Scan for the cell matching the given text and deliver its [x, y] coordinate at center. 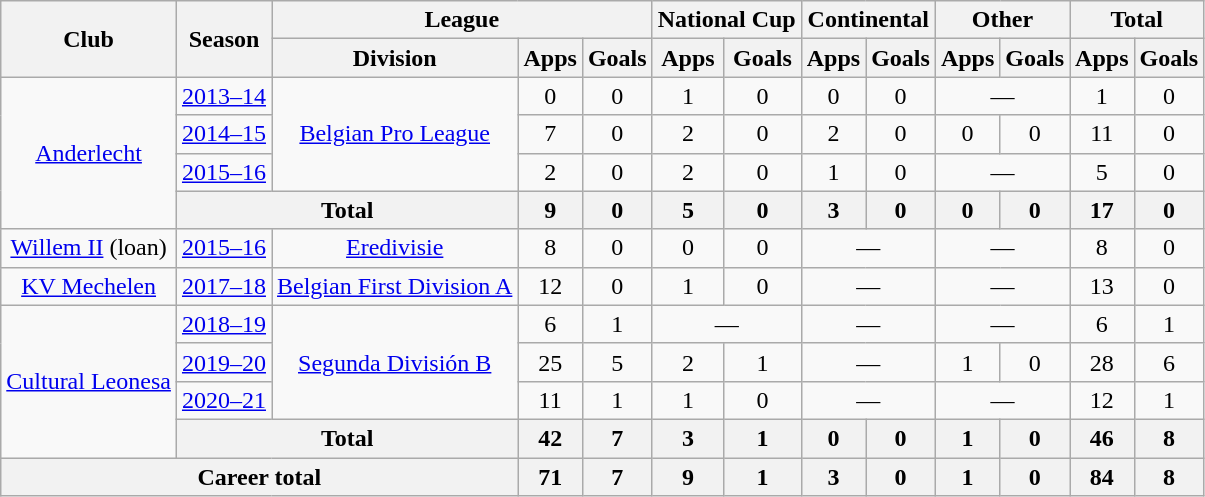
Continental [868, 20]
2017–18 [224, 286]
KV Mechelen [89, 286]
42 [550, 438]
Season [224, 39]
League [462, 20]
2018–19 [224, 324]
2019–20 [224, 362]
Division [395, 58]
Club [89, 39]
Career total [260, 477]
2020–21 [224, 400]
Other [1002, 20]
Cultural Leonesa [89, 381]
17 [1102, 210]
Willem II (loan) [89, 248]
Eredivisie [395, 248]
71 [550, 477]
13 [1102, 286]
84 [1102, 477]
Belgian Pro League [395, 134]
Segunda División B [395, 362]
Anderlecht [89, 153]
46 [1102, 438]
28 [1102, 362]
25 [550, 362]
2013–14 [224, 96]
2014–15 [224, 134]
National Cup [726, 20]
Belgian First Division A [395, 286]
